Return the [x, y] coordinate for the center point of the cell that contains the specified text.  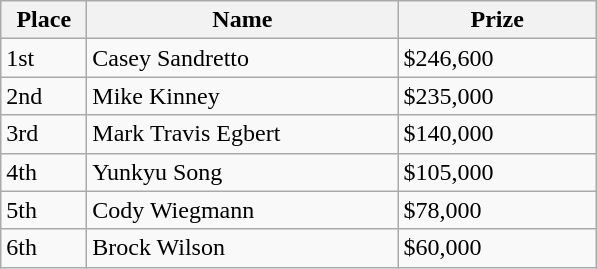
$140,000 [498, 134]
Yunkyu Song [242, 172]
5th [44, 210]
$246,600 [498, 58]
Cody Wiegmann [242, 210]
6th [44, 248]
$105,000 [498, 172]
4th [44, 172]
3rd [44, 134]
$235,000 [498, 96]
Mark Travis Egbert [242, 134]
Name [242, 20]
1st [44, 58]
2nd [44, 96]
Place [44, 20]
Mike Kinney [242, 96]
Prize [498, 20]
$78,000 [498, 210]
Brock Wilson [242, 248]
Casey Sandretto [242, 58]
$60,000 [498, 248]
